Identify which cell holds the provided text, then report its [x, y] central coordinate. 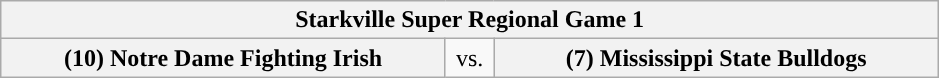
(7) Mississippi State Bulldogs [716, 58]
Starkville Super Regional Game 1 [470, 20]
(10) Notre Dame Fighting Irish [224, 58]
vs. [470, 58]
